Return (X, Y) of the center of cell containing provided text 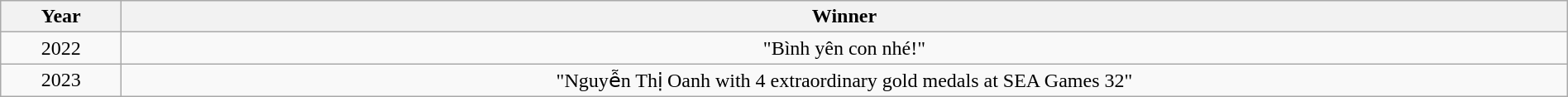
Year (61, 17)
Winner (845, 17)
"Bình yên con nhé!" (845, 48)
2023 (61, 80)
2022 (61, 48)
"Nguyễn Thị Oanh with 4 extraordinary gold medals at SEA Games 32" (845, 80)
